Pinpoint the cell where the given text exists, returning its (X, Y) midpoint coordinate. 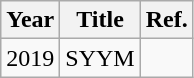
Title (100, 20)
Year (30, 20)
Ref. (166, 20)
2019 (30, 58)
SYYM (100, 58)
